Scan for the cell matching the given text and deliver its [X, Y] coordinate at center. 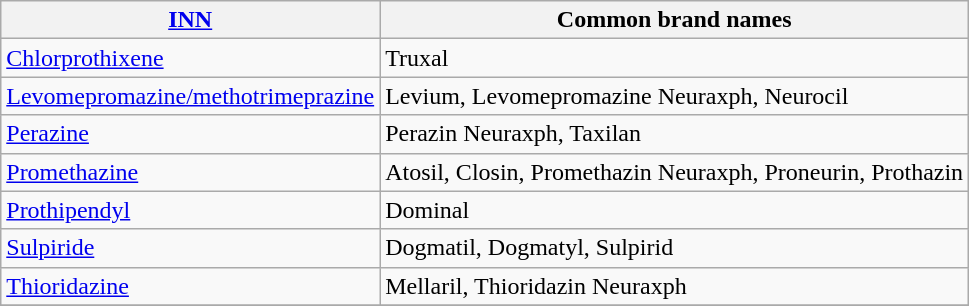
INN [190, 20]
Dogmatil, Dogmatyl, Sulpirid [674, 248]
Levium, Levomepromazine Neuraxph, Neurocil [674, 96]
Atosil, Closin, Promethazin Neuraxph, Proneurin, Prothazin [674, 172]
Dominal [674, 210]
Prothipendyl [190, 210]
Sulpiride [190, 248]
Chlorprothixene [190, 58]
Common brand names [674, 20]
Perazine [190, 134]
Promethazine [190, 172]
Levomepromazine/methotrimeprazine [190, 96]
Thioridazine [190, 286]
Perazin Neuraxph, Taxilan [674, 134]
Truxal [674, 58]
Mellaril, Thioridazin Neuraxph [674, 286]
